Return [x, y] of the center of cell containing provided text 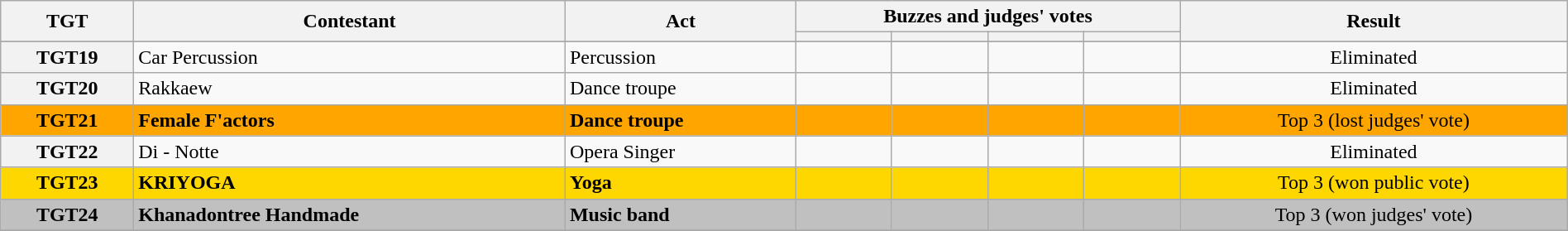
TGT21 [68, 120]
TGT [68, 22]
Car Percussion [350, 57]
TGT24 [68, 214]
Di - Notte [350, 152]
TGT20 [68, 89]
TGT23 [68, 183]
Percussion [680, 57]
Top 3 (lost judges' vote) [1374, 120]
TGT19 [68, 57]
Music band [680, 214]
Yoga [680, 183]
Khanadontree Handmade [350, 214]
Top 3 (won public vote) [1374, 183]
Act [680, 22]
Contestant [350, 22]
KRIYOGA [350, 183]
Result [1374, 22]
Top 3 (won judges' vote) [1374, 214]
Opera Singer [680, 152]
TGT22 [68, 152]
Female F'actors [350, 120]
Rakkaew [350, 89]
Buzzes and judges' votes [987, 17]
